Search for the cell housing the specified text and yield its [x, y] center coordinate. 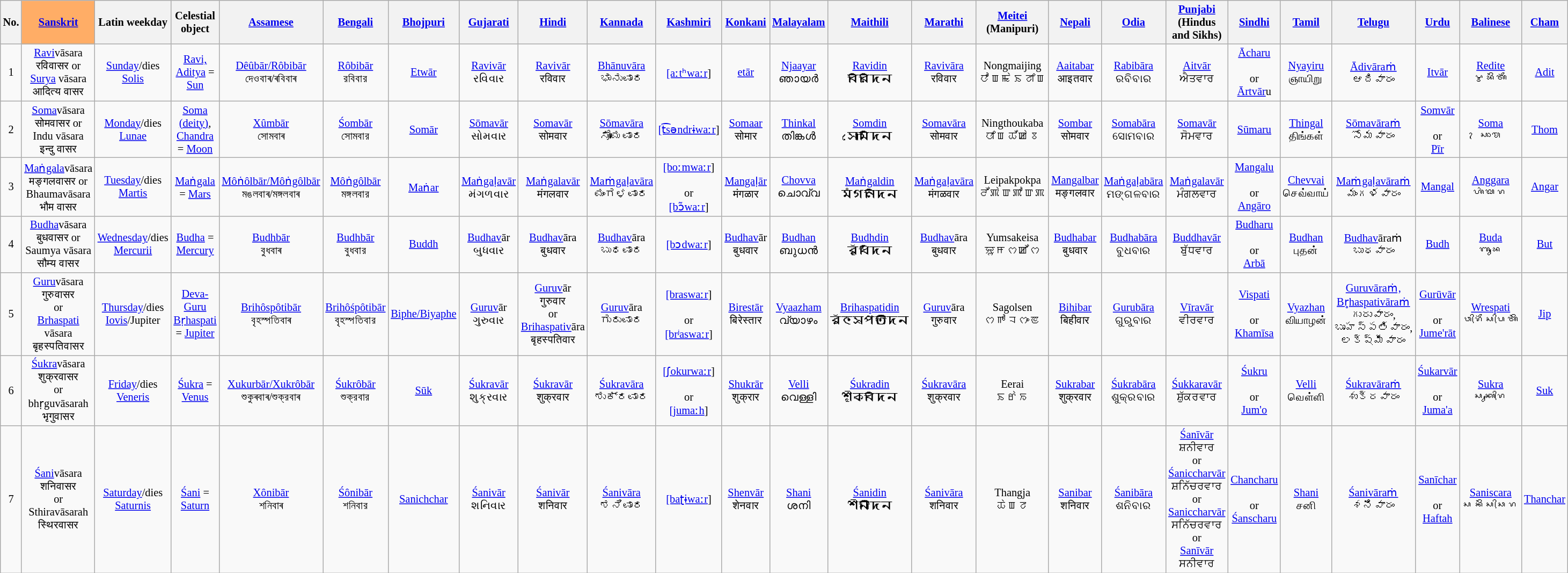
Śukravāra ಶುಕ್ರವಾರ [621, 390]
[t͡səndrɨwaːr] [689, 129]
Maṁgaḷavāraṁ మంగళవారం [1373, 187]
Odia [1133, 22]
Maṅar [423, 187]
Maṅgaḷavār મંગળવાર [488, 187]
Rôbibār রবিবার [356, 72]
Saniscara ᬲᬦᬶᬲ᭄ᬘᬭ [1491, 499]
Thinkal തിങ്കൾ [798, 129]
Mangal [1437, 187]
Aitvār ਐਤਵਾਰ [1197, 72]
[ʃokurwaːr]or[jumaːh] [689, 390]
Brihôspôtibār বৃহস্পতিবাৰ [272, 314]
Maṅgaldin 𑒧𑓀𑒑𑒪𑒠𑒱𑒢 [869, 187]
Guruvāra गुरुवार [944, 314]
Xukurbār/Xukrôbār শুকুৰবাৰ/শুক্রবাৰ [272, 390]
Somdin 𑒮𑒼𑒧𑒠𑒱𑒢 [869, 129]
Wrespati ᬯ᭄ᬭᭂᬲ᭄ᬧᬢᬶ [1491, 314]
Maṅgalavār मंगलवार [553, 187]
Sūmaru [1254, 129]
No. [11, 22]
Urdu [1437, 22]
Śanivāra ಶನಿವಾರ [621, 499]
Sōmavāraṁ సోమవారం [1373, 129]
Śukravār शुक्रवार [553, 390]
Somavār ਸੋਮਵਾਰ [1197, 129]
ĀcharuorĀrtvāru [1254, 72]
Njaayar ഞായർ [798, 72]
Leipakpokpaꯂꯩꯄꯥꯛꯄꯣꯛꯄ [1013, 187]
2 [11, 129]
Malayalam [798, 22]
Ravivāsara रविवासर or Surya vāsara आदित्य वासर [58, 72]
Soma ᬲᭀᬫ [1491, 129]
1 [11, 72]
Môṅgôlbār মঙ্গলবার [356, 187]
Velli വെള്ളി [798, 390]
Śanibāra ଶନିବାର [1133, 499]
Brihaspatidin 𑒥𑒵𑒯𑒮𑓂𑒣𑒞𑒲𑒠𑒱𑒢 [869, 314]
Soma (deity), Chandra = Moon [195, 129]
Deva-Guru Bṛhaspati = Jupiter [195, 314]
Assamese [272, 22]
Bhānuvāra ಭಾನುವಾರ [621, 72]
Ravi, Aditya = Sun [195, 72]
Śanīvār ਸ਼ਨੀਵਾਰorŚaniccharvār ਸ਼ਨਿੱਚਰਵਾਰorSaniccharvār ਸਨਿੱਚਰਵਾਰorSanīvār ਸਨੀਵਾਰ [1197, 499]
Maṅgaḷavāra मंगळवार [944, 187]
Guruvāsara गुरुवासर or Brhaspati vāsara बृहस्पतिवासर [58, 314]
Budhavāraṁ బుధవారం [1373, 244]
Budhavār बुधवार [746, 244]
Shani ശനി [798, 499]
Ravidin 𑒩𑒫𑒱𑒠𑒱𑒢 [869, 72]
Guruvār ગુરુવાર [488, 314]
Bengali [356, 22]
Telugu [1373, 22]
Ravivār રવિવાર [488, 72]
Sanīchar or Haftah [1437, 499]
Buddhavār ਬੁੱਧਵਾਰ [1197, 244]
Etwār [423, 72]
Sanichchar [423, 499]
Môṅôlbār/Môṅgôlbār মঙলবাৰ/মঙ্গলবাৰ [272, 187]
Budhbār বুধবাৰ [272, 244]
Guruvāra ಗುರುವಾರ [621, 314]
Maṅgalavār ਮੰਗਲਵਾਰ [1197, 187]
Gurubāra ଗୁରୁବାର [1133, 314]
Sombar सोमवार [1075, 129]
Sunday/dies Solis [133, 72]
Śanivāra शनिवार [944, 499]
[braswaːr]or[brʲaswaːr] [689, 314]
Sūk [423, 390]
Buda ᬩᬸᬤ [1491, 244]
Tamil [1306, 22]
Maṅgaḷabāra ମଙ୍ଗଳବାର [1133, 187]
Chevvai செவ்வாய் [1306, 187]
Buddh [423, 244]
Xûmbār সোমবাৰ [272, 129]
Ravivāra रविवार [944, 72]
Hindi [553, 22]
Budhabar बुधवार [1075, 244]
Maṅgala = Mars [195, 187]
Velli வெள்ளி [1306, 390]
VispatiorKhamīsa [1254, 314]
Adit [1544, 72]
Sindhi [1254, 22]
Brihôśpôtibār বৃহস্পতিবার [356, 314]
Kannada [621, 22]
Guruvār गुरुवारor Brihaspativāra बृहस्पतिवार [553, 314]
Mangaḷār मंगळार [746, 187]
Jip [1544, 314]
Gurūvār orJume'rāt [1437, 314]
Shukrār शुक्रार [746, 390]
Śanivār शनिवार [553, 499]
Wednesday/dies Mercurii [133, 244]
Śukrabāra ଶୁକ୍ରବାର [1133, 390]
Aaitabar आइतवार [1075, 72]
Budha = Mercury [195, 244]
Sukra ᬲᬸᬓ᭄ᬭ [1491, 390]
[aːtʰwaːr] [689, 72]
Budhan புதன் [1306, 244]
Yumsakeisaꯌꯨꯝꯁꯀꯩꯁ [1013, 244]
Śukravāra शुक्रवार [944, 390]
Thingal திங்கள் [1306, 129]
Tuesday/dies Martis [133, 187]
[baʈɨwaːr] [689, 499]
Ravivār रविवार [553, 72]
Cham [1544, 22]
BudharuorArbā [1254, 244]
Śanivār શનિવાર [488, 499]
Śanivāsara शनिवासरor Sthiravāsarah स्थिरवासर [58, 499]
Śukarvār or Juma'a [1437, 390]
Thom [1544, 129]
Suk [1544, 390]
Śombār সোমবার [356, 129]
Monday/dies Lunae [133, 129]
Vyazhan வியாழன் [1306, 314]
Maṁgaḷavāra ಮಂಗಳವಾರ [621, 187]
Budhabāra ବୁଧବାର [1133, 244]
Shenvār शेनवार [746, 499]
Somabāra ସୋମବାର [1133, 129]
Budh [1437, 244]
Sōmavāra ಸೋಮವಾರ [621, 129]
Nepali [1075, 22]
5 [11, 314]
Angar [1544, 187]
Bhojpuri [423, 22]
[bɔdwaːr] [689, 244]
Somavāra सोमवार [944, 129]
4 [11, 244]
Śukradin 𑒬𑒳𑒏𑓂𑒩𑒠𑒱𑒢 [869, 390]
Somār [423, 129]
Śukra = Venus [195, 390]
Sōmavār સોમવાર [488, 129]
Thursday/dies Iovis/Jupiter [133, 314]
Śukrôbār শুক্রবার [356, 390]
Mangalbar मङ्गलवार [1075, 187]
Nongmaijingꯅꯣꯡꯃꯥꯏꯖꯤꯡ [1013, 72]
Kashmiri [689, 22]
Punjabi(Hindus and Sikhs) [1197, 22]
Ningthoukabaꯅꯤꯡꯊꯧꯀꯥꯕ [1013, 129]
Celestial object [195, 22]
Biphe/Biyaphe [423, 314]
Shani சனி [1306, 499]
Maṅgalavāsara मङ्गलवासर or Bhaumavāsara भौम वासर [58, 187]
ŚukruorJum'o [1254, 390]
Xônibār শনিবাৰ [272, 499]
But [1544, 244]
Eeraiꯏꯔꯥꯢ [1013, 390]
Bihibar बिहीवार [1075, 314]
ChancharuorŚanscharu [1254, 499]
Chovva ചൊവ്വ [798, 187]
Somavāsara सोमवासर or Indu vāsara इन्दु वासर [58, 129]
etār [746, 72]
Meitei(Manipuri) [1013, 22]
Budhan ബുധൻ [798, 244]
Somvār orPīr [1437, 129]
Saturday/dies Saturnis [133, 499]
Śukravār શુક્રવાર [488, 390]
Budhavāra ಬುಧವಾರ [621, 244]
Somavār सोमवार [553, 129]
Itvār [1437, 72]
Śukravāraṁ శుక్రవారం [1373, 390]
Śanidin 𑒬𑒢𑒲𑒠𑒱𑒢 [869, 499]
Konkani [746, 22]
Budhavāsara बुधवासर or Saumya vāsara सौम्य वासर [58, 244]
Thangjaꯊꯥꯡꯖ [1013, 499]
Śani = Saturn [195, 499]
Guruvāraṁ, Br̥haspativāraṁ గురువారం, బృహస్పతివారం, లక్ష్మీవారం [1373, 314]
Maithili [869, 22]
Vyaazham വ്യാഴം [798, 314]
Anggara ᬳᬂᬕᬭ [1491, 187]
Śukkaravār ਸ਼ੁੱਕਰਵਾਰ [1197, 390]
Budhbār বুধবার [356, 244]
MangaluorAngāro [1254, 187]
Śônibār শনিবার [356, 499]
Gujarati [488, 22]
Rabibāra ରବିବାର [1133, 72]
Latin weekday [133, 22]
Sanibar शनिवार [1075, 499]
Ādivāraṁ ఆదివారం [1373, 72]
Sagolsenꯁꯒꯣꯜꯁꯦꯟ [1013, 314]
Somaar सोमार [746, 129]
Nyayiru ஞாயிறு [1306, 72]
Sanskrit [58, 22]
7 [11, 499]
Birestār बिरेस्तार [746, 314]
Śukravāsara शुक्रवासरor bhṛguvāsarah भृगुवासर [58, 390]
Dêûbār/Rôbibār দেওবাৰ/ৰবিবাৰ [272, 72]
3 [11, 187]
6 [11, 390]
Budhavār બુધવાર [488, 244]
Redite ᬋᬤᬶᬢᭂ [1491, 72]
Sukrabar शुक्रवार [1075, 390]
Marathi [944, 22]
[boːmwaːr]or[bɔ̃waːr] [689, 187]
Vīravār ਵੀਰਵਾਰ [1197, 314]
Balinese [1491, 22]
Śanivāraṁ శనివారం [1373, 499]
Thanchar [1544, 499]
Budhdin 𑒥𑒳𑒡𑒠𑒱𑒢 [869, 244]
Friday/dies Veneris [133, 390]
